For the text-containing cell, return its midpoint in (X, Y) coordinate format. 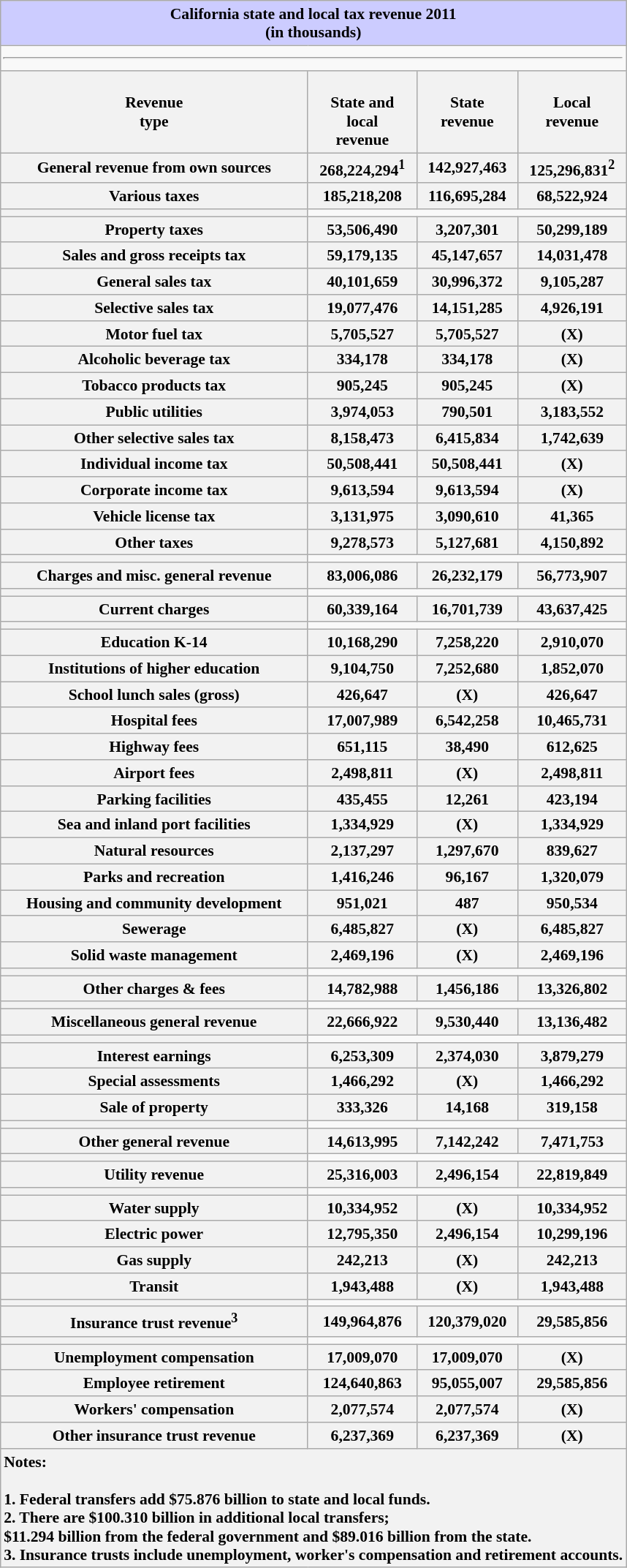
125,296,8312 (571, 168)
14,613,995 (362, 1141)
Sales and gross receipts tax (153, 255)
14,168 (467, 1108)
10,299,196 (571, 1234)
Workers' compensation (153, 1409)
268,224,2941 (362, 168)
Individual income tax (153, 464)
124,640,863 (362, 1383)
333,326 (362, 1108)
Insurance trust revenue3 (153, 1321)
14,782,988 (362, 989)
Electric power (153, 1234)
1,297,670 (467, 851)
96,167 (467, 877)
3,974,053 (362, 412)
Unemployment compensation (153, 1357)
43,637,425 (571, 609)
Sale of property (153, 1108)
Staterevenue (467, 112)
Parks and recreation (153, 877)
10,168,290 (362, 643)
14,151,285 (467, 308)
California state and local tax revenue 2011 (in thousands) (313, 23)
40,101,659 (362, 282)
53,506,490 (362, 230)
7,471,753 (571, 1141)
5,127,681 (467, 542)
30,996,372 (467, 282)
38,490 (467, 747)
56,773,907 (571, 576)
116,695,284 (467, 196)
Airport fees (153, 773)
State andlocalrevenue (362, 112)
7,258,220 (467, 643)
Revenuetype (153, 112)
9,104,750 (362, 668)
487 (467, 903)
14,031,478 (571, 255)
Hospital fees (153, 720)
12,795,350 (362, 1234)
Special assessments (153, 1082)
4,926,191 (571, 308)
Sewerage (153, 929)
Sea and inland port facilities (153, 825)
Public utilities (153, 412)
Other taxes (153, 542)
2,910,070 (571, 643)
149,964,876 (362, 1321)
Water supply (153, 1208)
12,261 (467, 799)
Education K-14 (153, 643)
17,007,989 (362, 720)
9,278,573 (362, 542)
13,136,482 (571, 1022)
1,742,639 (571, 438)
1,416,246 (362, 877)
Charges and misc. general revenue (153, 576)
59,179,135 (362, 255)
3,183,552 (571, 412)
Highway fees (153, 747)
Current charges (153, 609)
Institutions of higher education (153, 668)
950,534 (571, 903)
16,701,739 (467, 609)
Corporate income tax (153, 490)
Solid waste management (153, 955)
Employee retirement (153, 1383)
Other insurance trust revenue (153, 1436)
839,627 (571, 851)
6,253,309 (362, 1055)
Vehicle license tax (153, 516)
General revenue from own sources (153, 168)
19,077,476 (362, 308)
319,158 (571, 1108)
185,218,208 (362, 196)
142,927,463 (467, 168)
3,131,975 (362, 516)
41,365 (571, 516)
Gas supply (153, 1260)
Property taxes (153, 230)
612,625 (571, 747)
13,326,802 (571, 989)
Miscellaneous general revenue (153, 1022)
1,852,070 (571, 668)
Natural resources (153, 851)
7,142,242 (467, 1141)
9,105,287 (571, 282)
435,455 (362, 799)
Alcoholic beverage tax (153, 360)
6,542,258 (467, 720)
7,252,680 (467, 668)
60,339,164 (362, 609)
25,316,003 (362, 1175)
2,137,297 (362, 851)
Selective sales tax (153, 308)
22,819,849 (571, 1175)
School lunch sales (gross) (153, 695)
Tobacco products tax (153, 386)
1,456,186 (467, 989)
9,530,440 (467, 1022)
Motor fuel tax (153, 333)
3,879,279 (571, 1055)
Localrevenue (571, 112)
26,232,179 (467, 576)
Other charges & fees (153, 989)
50,299,189 (571, 230)
Other selective sales tax (153, 438)
83,006,086 (362, 576)
10,465,731 (571, 720)
Housing and community development (153, 903)
3,207,301 (467, 230)
4,150,892 (571, 542)
General sales tax (153, 282)
2,374,030 (467, 1055)
Transit (153, 1286)
790,501 (467, 412)
8,158,473 (362, 438)
423,194 (571, 799)
951,021 (362, 903)
Parking facilities (153, 799)
45,147,657 (467, 255)
Various taxes (153, 196)
Interest earnings (153, 1055)
Utility revenue (153, 1175)
651,115 (362, 747)
Other general revenue (153, 1141)
22,666,922 (362, 1022)
6,415,834 (467, 438)
68,522,924 (571, 196)
3,090,610 (467, 516)
95,055,007 (467, 1383)
120,379,020 (467, 1321)
1,320,079 (571, 877)
